Identify which cell holds the provided text, then report its [x, y] central coordinate. 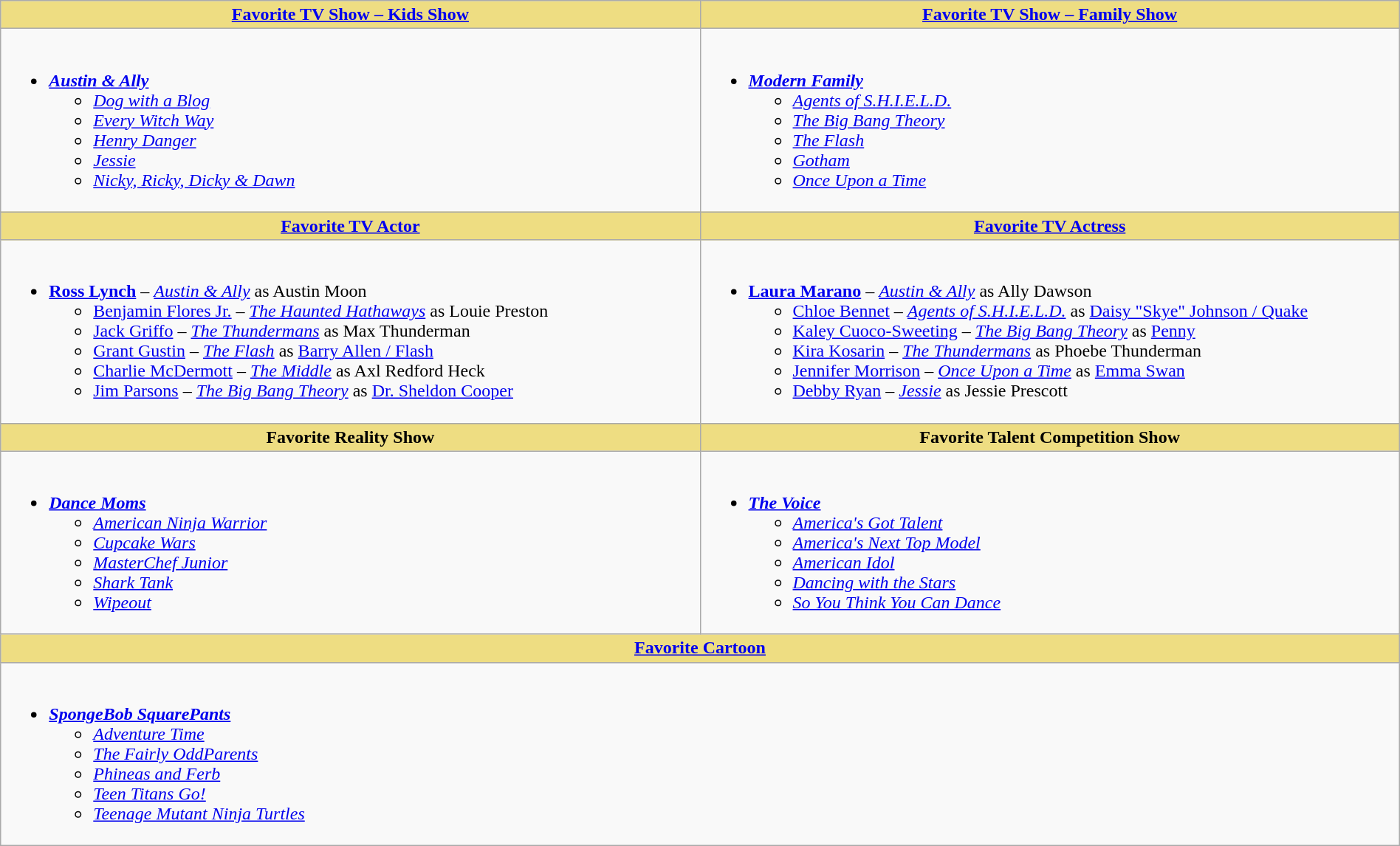
Favorite Talent Competition Show [1050, 437]
Austin & AllyDog with a BlogEvery Witch WayHenry DangerJessieNicky, Ricky, Dicky & Dawn [350, 120]
Modern FamilyAgents of S.H.I.E.L.D.The Big Bang TheoryThe FlashGothamOnce Upon a Time [1050, 120]
Favorite Cartoon [700, 648]
Favorite TV Show – Family Show [1050, 15]
Dance MomsAmerican Ninja WarriorCupcake WarsMasterChef JuniorShark TankWipeout [350, 543]
The VoiceAmerica's Got TalentAmerica's Next Top ModelAmerican IdolDancing with the StarsSo You Think You Can Dance [1050, 543]
Favorite TV Show – Kids Show [350, 15]
Favorite Reality Show [350, 437]
Favorite TV Actress [1050, 226]
SpongeBob SquarePantsAdventure TimeThe Fairly OddParentsPhineas and FerbTeen Titans Go!Teenage Mutant Ninja Turtles [700, 754]
Favorite TV Actor [350, 226]
